Return (X, Y) of the center of cell containing provided text 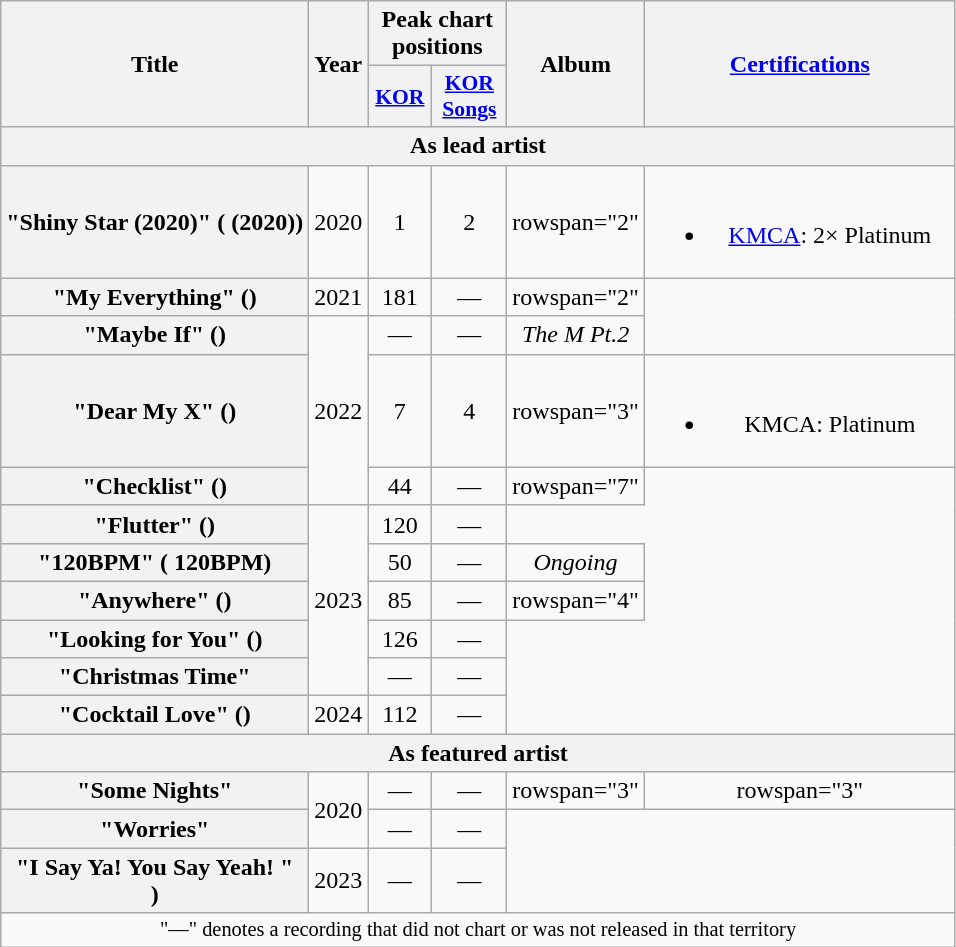
2 (470, 222)
"Worries" (155, 829)
2024 (338, 715)
rowspan="7" (576, 486)
"Maybe If" () (155, 335)
Year (338, 64)
KOR (400, 96)
"Looking for You" () (155, 639)
Peak chart positions (438, 34)
85 (400, 600)
The M Pt.2 (576, 335)
"—" denotes a recording that did not chart or was not released in that territory (478, 930)
2022 (338, 410)
"Shiny Star (2020)" ( (2020)) (155, 222)
Ongoing (576, 562)
KORSongs (470, 96)
KMCA: 2× Platinum (800, 222)
As lead artist (478, 146)
As featured artist (478, 753)
181 (400, 297)
"Christmas Time" (155, 677)
112 (400, 715)
"120BPM" ( 120BPM) (155, 562)
1 (400, 222)
KMCA: Platinum (800, 410)
126 (400, 639)
Album (576, 64)
rowspan="4" (576, 600)
"I Say Ya! You Say Yeah! ") (155, 880)
Certifications (800, 64)
"Flutter" () (155, 524)
"Dear My X" () (155, 410)
"My Everything" () (155, 297)
50 (400, 562)
44 (400, 486)
Title (155, 64)
4 (470, 410)
"Anywhere" () (155, 600)
7 (400, 410)
"Some Nights" (155, 791)
120 (400, 524)
"Cocktail Love" () (155, 715)
2021 (338, 297)
"Checklist" () (155, 486)
